Determine the (x, y) coordinate at the center of the cell enclosing the given text.  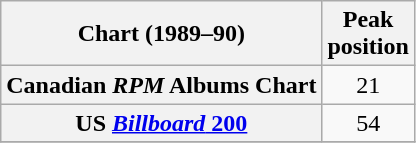
Chart (1989–90) (162, 34)
54 (368, 123)
21 (368, 85)
Peakposition (368, 34)
US Billboard 200 (162, 123)
Canadian RPM Albums Chart (162, 85)
